Return [x, y] of the center of cell containing provided text 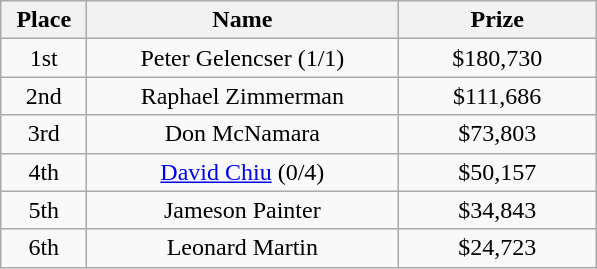
$50,157 [498, 172]
6th [44, 248]
Don McNamara [242, 134]
4th [44, 172]
Raphael Zimmerman [242, 96]
Place [44, 20]
2nd [44, 96]
$73,803 [498, 134]
Prize [498, 20]
1st [44, 58]
$24,723 [498, 248]
$34,843 [498, 210]
5th [44, 210]
Jameson Painter [242, 210]
Name [242, 20]
David Chiu (0/4) [242, 172]
$180,730 [498, 58]
Leonard Martin [242, 248]
3rd [44, 134]
$111,686 [498, 96]
Peter Gelencser (1/1) [242, 58]
